Search for the cell housing the specified text and yield its (x, y) center coordinate. 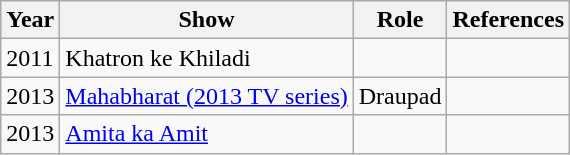
References (508, 20)
Khatron ke Khiladi (206, 58)
Mahabharat (2013 TV series) (206, 96)
2011 (30, 58)
Amita ka Amit (206, 134)
Year (30, 20)
Draupad (400, 96)
Show (206, 20)
Role (400, 20)
